Locate the cell with the specified text and output its (X, Y) center coordinate. 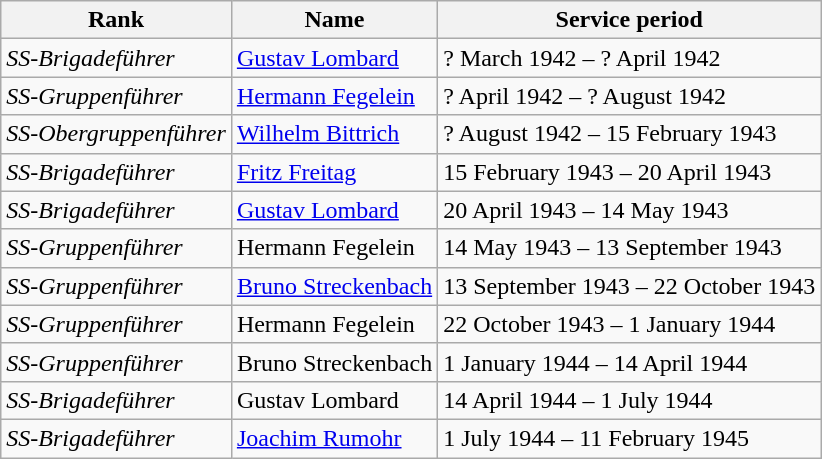
Service period (630, 20)
14 May 1943 – 13 September 1943 (630, 248)
14 April 1944 – 1 July 1944 (630, 400)
Joachim Rumohr (334, 438)
Name (334, 20)
20 April 1943 – 14 May 1943 (630, 210)
1 January 1944 – 14 April 1944 (630, 362)
Fritz Freitag (334, 172)
13 September 1943 – 22 October 1943 (630, 286)
15 February 1943 – 20 April 1943 (630, 172)
Wilhelm Bittrich (334, 134)
SS-Obergruppenführer (116, 134)
22 October 1943 – 1 January 1944 (630, 324)
? August 1942 – 15 February 1943 (630, 134)
1 July 1944 – 11 February 1945 (630, 438)
? April 1942 – ? August 1942 (630, 96)
Rank (116, 20)
? March 1942 – ? April 1942 (630, 58)
